Pinpoint the cell where the given text exists, returning its [x, y] midpoint coordinate. 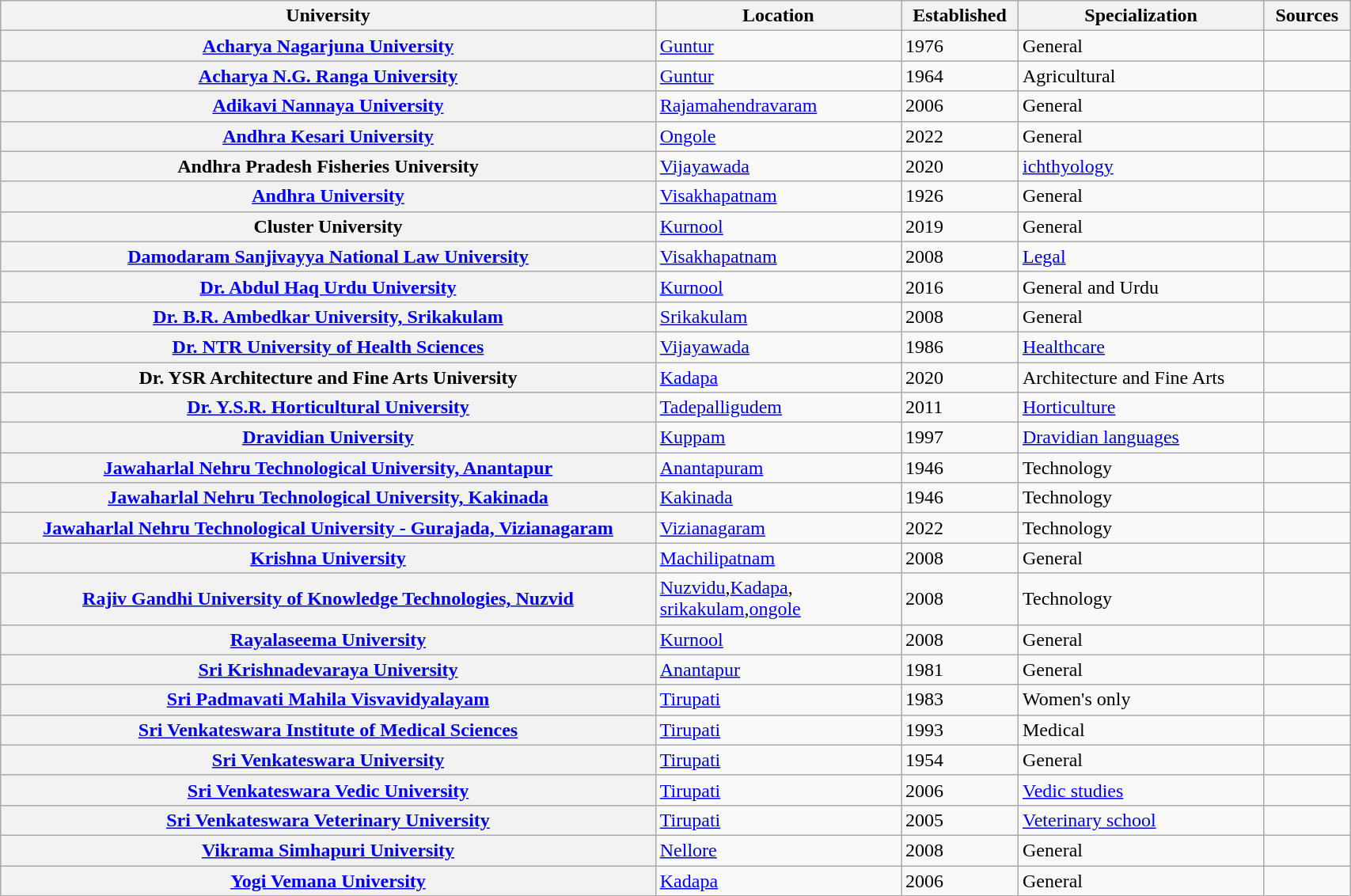
Dravidian languages [1140, 438]
Legal [1140, 256]
Andhra Pradesh Fisheries University [328, 166]
Dr. Abdul Haq Urdu University [328, 287]
2019 [960, 226]
Sri Venkateswara Vedic University [328, 790]
Sri Venkateswara University [328, 760]
Agricultural [1140, 76]
Andhra University [328, 196]
Adikavi Nannaya University [328, 106]
Established [960, 16]
2011 [960, 408]
1997 [960, 438]
Yogi Vemana University [328, 881]
Rajiv Gandhi University of Knowledge Technologies, Nuzvid [328, 598]
Kakinada [778, 498]
Sri Padmavati Mahila Visvavidyalayam [328, 700]
Tadepalligudem [778, 408]
Dr. B.R. Ambedkar University, Srikakulam [328, 317]
2016 [960, 287]
1983 [960, 700]
Sri Venkateswara Institute of Medical Sciences [328, 730]
Sources [1307, 16]
General and Urdu [1140, 287]
Machilipatnam [778, 558]
Specialization [1140, 16]
Dr. Y.S.R. Horticultural University [328, 408]
University [328, 16]
Rajamahendravaram [778, 106]
Dr. NTR University of Health Sciences [328, 347]
Medical [1140, 730]
1993 [960, 730]
Jawaharlal Nehru Technological University, Kakinada [328, 498]
1976 [960, 46]
Anantapuram [778, 468]
Dravidian University [328, 438]
1964 [960, 76]
Vikrama Simhapuri University [328, 850]
Nellore [778, 850]
Damodaram Sanjivayya National Law University [328, 256]
Cluster University [328, 226]
Jawaharlal Nehru Technological University, Anantapur [328, 468]
1926 [960, 196]
Horticulture [1140, 408]
Rayalaseema University [328, 640]
Dr. YSR Architecture and Fine Arts University [328, 378]
Krishna University [328, 558]
Srikakulam [778, 317]
Andhra Kesari University [328, 136]
Veterinary school [1140, 820]
ichthyology [1140, 166]
Kuppam [778, 438]
Jawaharlal Nehru Technological University - Gurajada, Vizianagaram [328, 528]
Ongole [778, 136]
Sri Krishnadevaraya University [328, 670]
1954 [960, 760]
Acharya Nagarjuna University [328, 46]
Anantapur [778, 670]
Vedic studies [1140, 790]
Women's only [1140, 700]
Vizianagaram [778, 528]
1981 [960, 670]
Nuzvidu,Kadapa,srikakulam,ongole [778, 598]
2005 [960, 820]
Acharya N.G. Ranga University [328, 76]
Location [778, 16]
Sri Venkateswara Veterinary University [328, 820]
1986 [960, 347]
Healthcare [1140, 347]
Architecture and Fine Arts [1140, 378]
